Extract the [x, y] coordinate from the center of the cell holding the provided text.  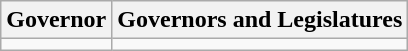
Governors and Legislatures [260, 20]
Governor [56, 20]
